Output the [X, Y] coordinate of the center of the cell containing the given text.  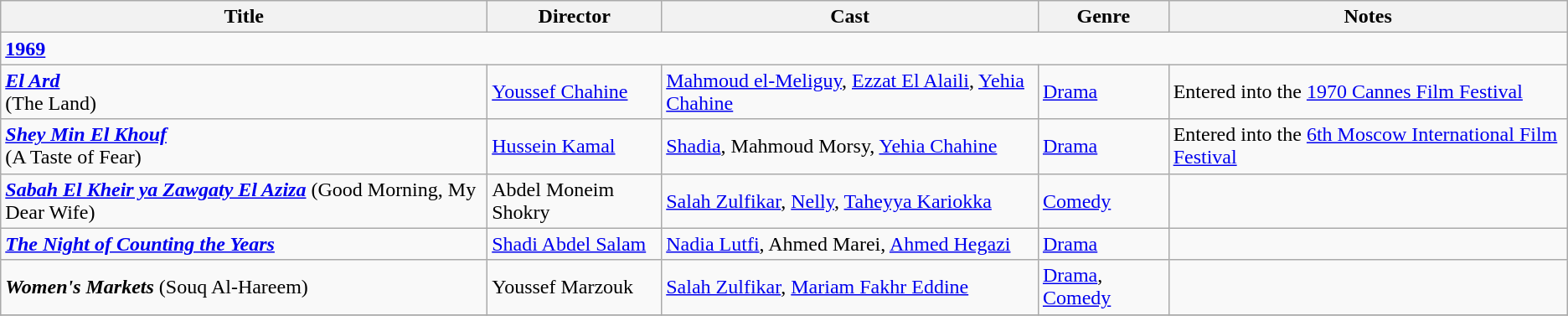
Title [245, 17]
Salah Zulfikar, Mariam Fakhr Eddine [850, 287]
Director [575, 17]
Youssef Chahine [575, 92]
El Ard(The Land) [245, 92]
Entered into the 6th Moscow International Film Festival [1368, 146]
Sabah El Kheir ya Zawgaty El Aziza (Good Morning, My Dear Wife) [245, 201]
Drama, Comedy [1103, 287]
Abdel Moneim Shokry [575, 201]
Shadi Abdel Salam [575, 244]
Mahmoud el-Meliguy, Ezzat El Alaili, Yehia Chahine [850, 92]
Shey Min El Khouf(A Taste of Fear) [245, 146]
The Night of Counting the Years [245, 244]
Shadia, Mahmoud Morsy, Yehia Chahine [850, 146]
Women's Markets (Souq Al-Hareem) [245, 287]
Cast [850, 17]
Salah Zulfikar, Nelly, Taheyya Kariokka [850, 201]
Comedy [1103, 201]
Nadia Lutfi, Ahmed Marei, Ahmed Hegazi [850, 244]
Notes [1368, 17]
Youssef Marzouk [575, 287]
Hussein Kamal [575, 146]
Genre [1103, 17]
1969 [784, 49]
Entered into the 1970 Cannes Film Festival [1368, 92]
